Find where the given text appears and provide that cell's center as [x, y] coordinate. 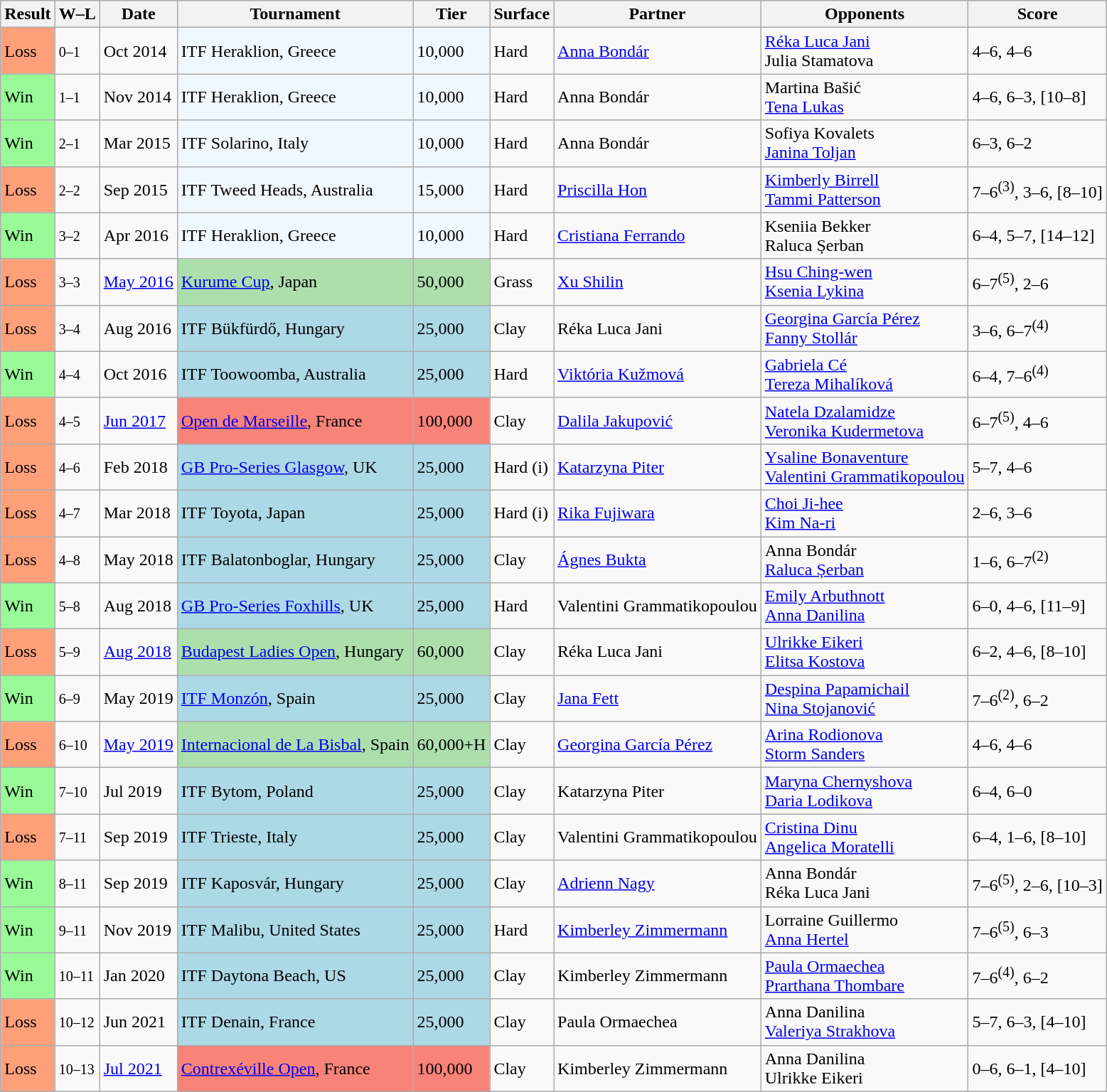
4–7 [77, 513]
Lorraine Guillermo Anna Hertel [865, 930]
6–2, 4–6, [8–10] [1037, 653]
5–9 [77, 653]
Adrienn Nagy [658, 883]
Mar 2015 [138, 144]
6–9 [77, 698]
ITF Trieste, Italy [295, 837]
Open de Marseille, France [295, 421]
Georgina García Pérez Fanny Stollár [865, 328]
Anna Bondár Réka Luca Jani [865, 883]
ITF Toyota, Japan [295, 513]
15,000 [451, 189]
Surface [522, 14]
7–6(4), 6–2 [1037, 975]
5–7, 6–3, [4–10] [1037, 1022]
0–1 [77, 51]
Nov 2019 [138, 930]
Opponents [865, 14]
Sofiya Kovalets Janina Toljan [865, 144]
6–4, 5–7, [14–12] [1037, 236]
Ysaline Bonaventure Valentini Grammatikopoulou [865, 466]
Ulrikke Eikeri Elitsa Kostova [865, 653]
Kimberly Birrell Tammi Patterson [865, 189]
6–4, 7–6(4) [1037, 374]
Choi Ji-hee Kim Na-ri [865, 513]
4–6, 6–3, [10–8] [1037, 97]
Kurume Cup, Japan [295, 282]
Tier [451, 14]
Anna Danilina Ulrikke Eikeri [865, 1068]
ITF Balatonboglar, Hungary [295, 559]
6–10 [77, 745]
Réka Luca Jani Julia Stamatova [865, 51]
Xu Shilin [658, 282]
GB Pro-Series Foxhills, UK [295, 606]
Result [28, 14]
Cristina Dinu Angelica Moratelli [865, 837]
ITF Monzón, Spain [295, 698]
4–8 [77, 559]
Jun 2017 [138, 421]
Grass [522, 282]
10–12 [77, 1022]
Jul 2021 [138, 1068]
5–7, 4–6 [1037, 466]
Tournament [295, 14]
May 2016 [138, 282]
7–6(2), 6–2 [1037, 698]
0–6, 6–1, [4–10] [1037, 1068]
ITF Bükfürdő, Hungary [295, 328]
4–5 [77, 421]
Feb 2018 [138, 466]
Kseniia Bekker Raluca Șerban [865, 236]
5–8 [77, 606]
Internacional de La Bisbal, Spain [295, 745]
Martina Bašić Tena Lukas [865, 97]
Dalila Jakupović [658, 421]
Jun 2021 [138, 1022]
ITF Denain, France [295, 1022]
Score [1037, 14]
Jan 2020 [138, 975]
Maryna Chernyshova Daria Lodikova [865, 791]
Aug 2016 [138, 328]
6–7(5), 2–6 [1037, 282]
2–1 [77, 144]
Georgina García Pérez [658, 745]
Paula Ormaechea Prarthana Thombare [865, 975]
Emily Arbuthnott Anna Danilina [865, 606]
Cristiana Ferrando [658, 236]
Jana Fett [658, 698]
7–10 [77, 791]
ITF Solarino, Italy [295, 144]
Anna Danilina Valeriya Strakhova [865, 1022]
2–2 [77, 189]
3–4 [77, 328]
6–3, 6–2 [1037, 144]
10–13 [77, 1068]
6–7(5), 4–6 [1037, 421]
4–6 [77, 466]
Paula Ormaechea [658, 1022]
ITF Toowoomba, Australia [295, 374]
Nov 2014 [138, 97]
ITF Bytom, Poland [295, 791]
8–11 [77, 883]
May 2018 [138, 559]
2–6, 3–6 [1037, 513]
ITF Tweed Heads, Australia [295, 189]
Oct 2016 [138, 374]
10–11 [77, 975]
7–6(5), 2–6, [10–3] [1037, 883]
Budapest Ladies Open, Hungary [295, 653]
7–6(3), 3–6, [8–10] [1037, 189]
50,000 [451, 282]
Natela Dzalamidze Veronika Kudermetova [865, 421]
Viktória Kužmová [658, 374]
4–4 [77, 374]
Rika Fujiwara [658, 513]
Hsu Ching-wen Ksenia Lykina [865, 282]
Sep 2015 [138, 189]
Apr 2016 [138, 236]
7–6(5), 6–3 [1037, 930]
3–3 [77, 282]
Anna Bondár Raluca Șerban [865, 559]
3–6, 6–7(4) [1037, 328]
Date [138, 14]
Oct 2014 [138, 51]
Gabriela Cé Tereza Mihalíková [865, 374]
1–1 [77, 97]
Contrexéville Open, France [295, 1068]
6–4, 1–6, [8–10] [1037, 837]
Arina Rodionova Storm Sanders [865, 745]
W–L [77, 14]
6–4, 6–0 [1037, 791]
ITF Kaposvár, Hungary [295, 883]
GB Pro-Series Glasgow, UK [295, 466]
ITF Malibu, United States [295, 930]
3–2 [77, 236]
Mar 2018 [138, 513]
Priscilla Hon [658, 189]
1–6, 6–7(2) [1037, 559]
9–11 [77, 930]
Jul 2019 [138, 791]
7–11 [77, 837]
6–0, 4–6, [11–9] [1037, 606]
Despina Papamichail Nina Stojanović [865, 698]
60,000+H [451, 745]
60,000 [451, 653]
ITF Daytona Beach, US [295, 975]
Ágnes Bukta [658, 559]
Partner [658, 14]
